Detect which cell encompasses the target text, then output its [X, Y] center coordinate. 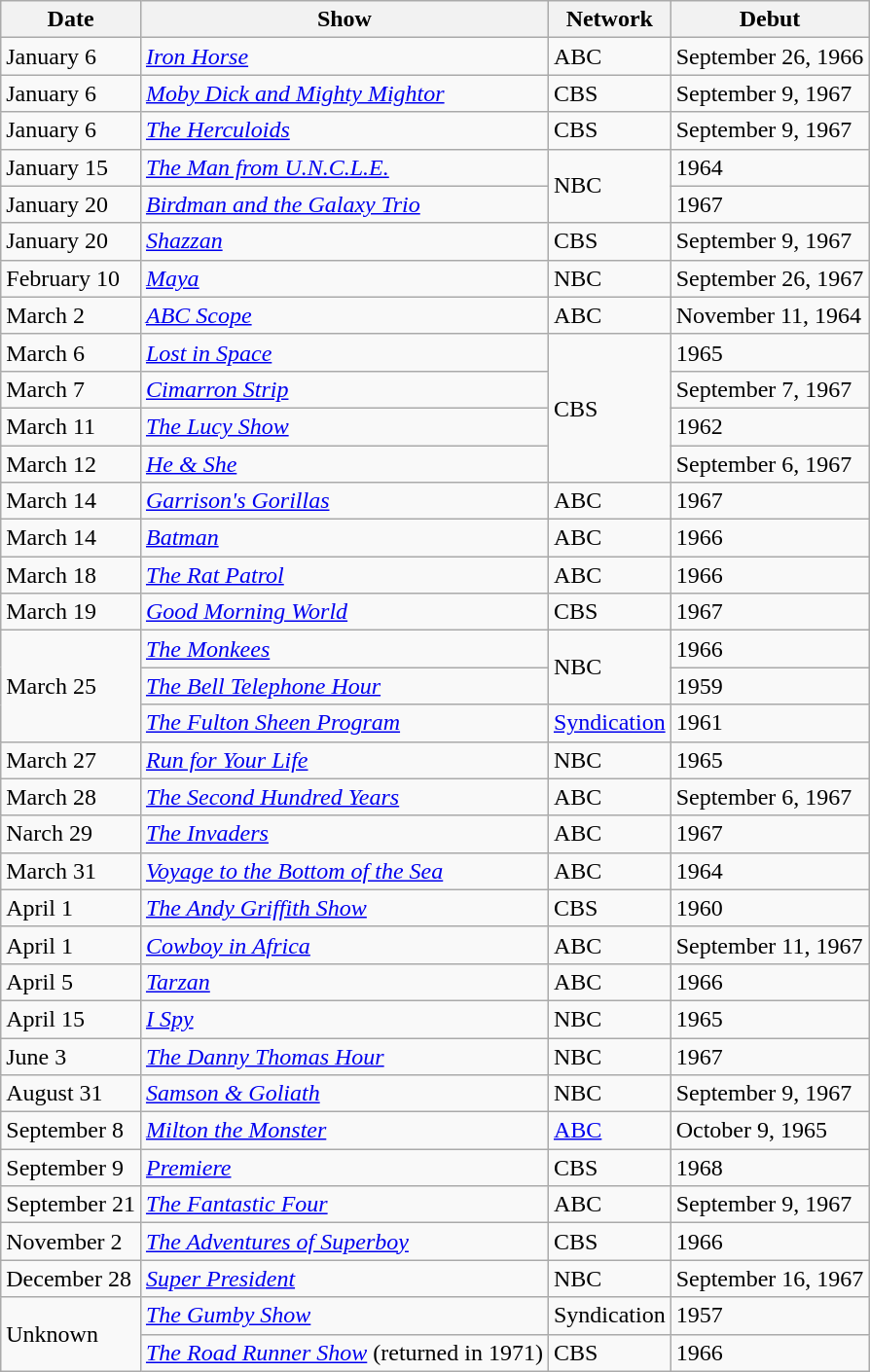
The Danny Thomas Hour [344, 1056]
March 6 [71, 352]
Debut [770, 19]
March 2 [71, 315]
April 5 [71, 982]
The Road Runner Show (returned in 1971) [344, 1353]
The Invaders [344, 834]
December 28 [71, 1279]
1959 [770, 686]
November 11, 1964 [770, 315]
September 8 [71, 1131]
April 15 [71, 1019]
The Rat Patrol [344, 575]
August 31 [71, 1094]
Narch 29 [71, 834]
Voyage to the Bottom of the Sea [344, 871]
ABC Scope [344, 315]
Premiere [344, 1168]
March 7 [71, 389]
Garrison's Gorillas [344, 501]
March 25 [71, 686]
November 2 [71, 1242]
The Man from U.N.C.L.E. [344, 167]
Milton the Monster [344, 1131]
Lost in Space [344, 352]
Iron Horse [344, 56]
Samson & Goliath [344, 1094]
Birdman and the Galaxy Trio [344, 204]
March 11 [71, 426]
Batman [344, 538]
September 11, 1967 [770, 945]
Cowboy in Africa [344, 945]
The Bell Telephone Hour [344, 686]
June 3 [71, 1056]
The Second Hundred Years [344, 797]
March 31 [71, 871]
The Adventures of Superboy [344, 1242]
Maya [344, 278]
September 9 [71, 1168]
The Herculoids [344, 130]
Network [609, 19]
Show [344, 19]
March 27 [71, 760]
Shazzan [344, 241]
The Andy Griffith Show [344, 908]
Unknown [71, 1334]
September 26, 1966 [770, 56]
1961 [770, 723]
September 21 [71, 1205]
Super President [344, 1279]
The Fantastic Four [344, 1205]
Tarzan [344, 982]
September 16, 1967 [770, 1279]
October 9, 1965 [770, 1131]
The Fulton Sheen Program [344, 723]
January 15 [71, 167]
1962 [770, 426]
March 19 [71, 612]
September 26, 1967 [770, 278]
The Gumby Show [344, 1316]
Moby Dick and Mighty Mightor [344, 93]
1957 [770, 1316]
September 7, 1967 [770, 389]
He & She [344, 464]
Date [71, 19]
Cimarron Strip [344, 389]
February 10 [71, 278]
March 18 [71, 575]
1968 [770, 1168]
The Monkees [344, 649]
Run for Your Life [344, 760]
1960 [770, 908]
The Lucy Show [344, 426]
Good Morning World [344, 612]
March 28 [71, 797]
March 12 [71, 464]
I Spy [344, 1019]
